From the cell containing the given text, extract its center point as [X, Y] coordinate. 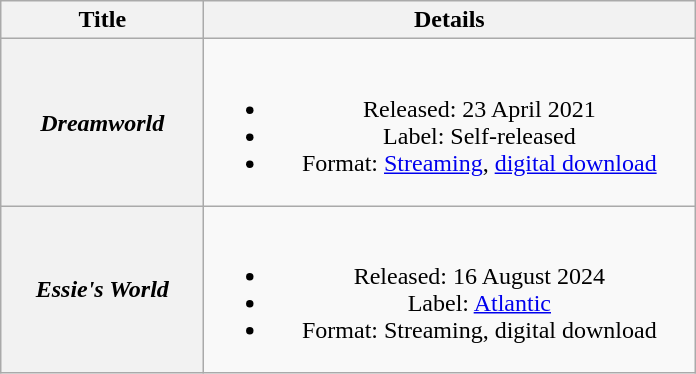
Title [102, 20]
Dreamworld [102, 122]
Essie's World [102, 290]
Details [450, 20]
Released: 16 August 2024Label: AtlanticFormat: Streaming, digital download [450, 290]
Released: 23 April 2021Label: Self-releasedFormat: Streaming, digital download [450, 122]
